Find where the given text appears and provide that cell's center as [x, y] coordinate. 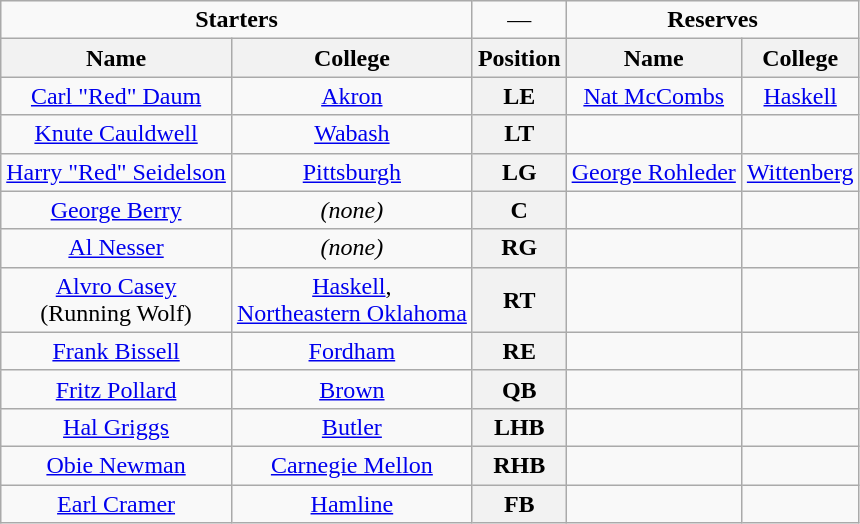
Fordham [352, 351]
— [519, 20]
Obie Newman [116, 465]
Starters [237, 20]
Fritz Pollard [116, 389]
Nat McCombs [654, 96]
LG [519, 172]
Haskell [800, 96]
LE [519, 96]
Hamline [352, 503]
Hal Griggs [116, 427]
Carl "Red" Daum [116, 96]
Position [519, 58]
Wittenberg [800, 172]
Brown [352, 389]
Frank Bissell [116, 351]
Pittsburgh [352, 172]
C [519, 210]
Haskell, Northeastern Oklahoma [352, 300]
George Berry [116, 210]
Al Nesser [116, 248]
LHB [519, 427]
RT [519, 300]
QB [519, 389]
Butler [352, 427]
Wabash [352, 134]
FB [519, 503]
Reserves [712, 20]
Carnegie Mellon [352, 465]
Earl Cramer [116, 503]
RE [519, 351]
RHB [519, 465]
Harry "Red" Seidelson [116, 172]
George Rohleder [654, 172]
LT [519, 134]
Alvro Casey (Running Wolf) [116, 300]
Knute Cauldwell [116, 134]
Akron [352, 96]
RG [519, 248]
